From the cell containing the given text, extract its center point as [x, y] coordinate. 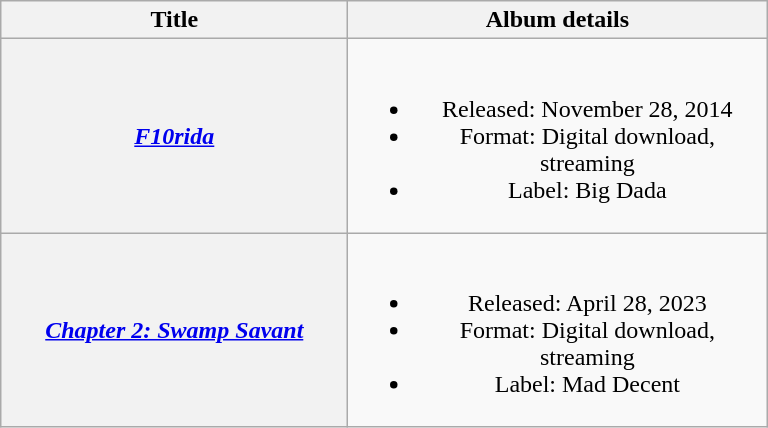
Title [174, 20]
Album details [558, 20]
F10rida [174, 136]
Released: November 28, 2014Format: Digital download, streamingLabel: Big Dada [558, 136]
Chapter 2: Swamp Savant [174, 330]
Released: April 28, 2023Format: Digital download, streamingLabel: Mad Decent [558, 330]
